Locate the cell with the specified text and output its [X, Y] center coordinate. 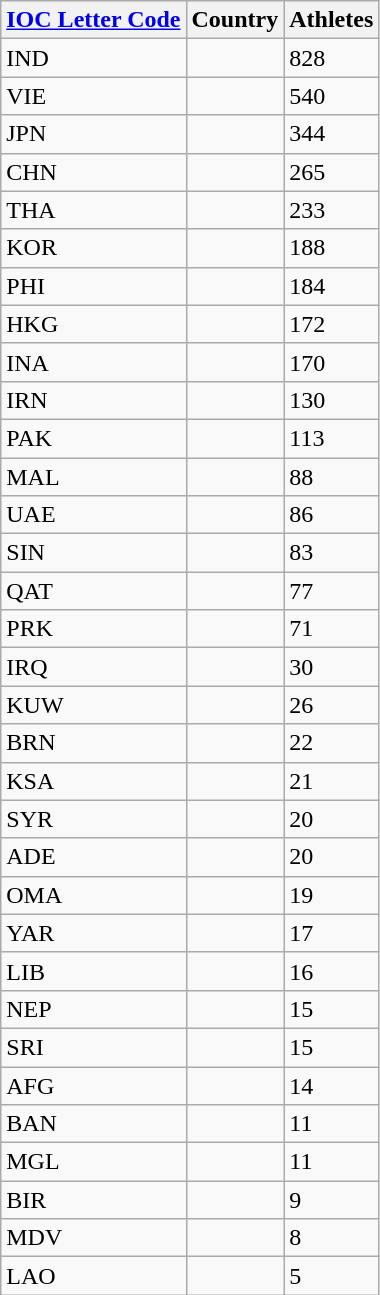
PRK [94, 629]
113 [332, 438]
14 [332, 1085]
MGL [94, 1162]
NEP [94, 1009]
19 [332, 895]
8 [332, 1238]
5 [332, 1276]
KSA [94, 781]
BAN [94, 1124]
17 [332, 933]
344 [332, 134]
QAT [94, 591]
MAL [94, 477]
Country [235, 20]
PHI [94, 286]
233 [332, 210]
THA [94, 210]
INA [94, 362]
265 [332, 172]
184 [332, 286]
828 [332, 58]
UAE [94, 515]
Athletes [332, 20]
SIN [94, 553]
172 [332, 324]
CHN [94, 172]
30 [332, 667]
170 [332, 362]
83 [332, 553]
JPN [94, 134]
KOR [94, 248]
KUW [94, 705]
77 [332, 591]
SYR [94, 819]
26 [332, 705]
88 [332, 477]
BIR [94, 1200]
PAK [94, 438]
BRN [94, 743]
IND [94, 58]
21 [332, 781]
IOC Letter Code [94, 20]
HKG [94, 324]
OMA [94, 895]
ADE [94, 857]
16 [332, 971]
LIB [94, 971]
130 [332, 400]
LAO [94, 1276]
IRQ [94, 667]
540 [332, 96]
9 [332, 1200]
IRN [94, 400]
MDV [94, 1238]
22 [332, 743]
SRI [94, 1047]
188 [332, 248]
VIE [94, 96]
86 [332, 515]
71 [332, 629]
AFG [94, 1085]
YAR [94, 933]
